Output the [X, Y] coordinate of the center of the cell containing the given text.  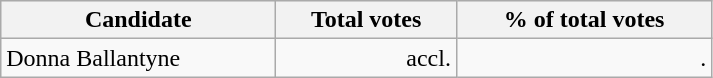
% of total votes [584, 20]
Candidate [138, 20]
Donna Ballantyne [138, 58]
Total votes [366, 20]
accl. [366, 58]
. [584, 58]
